Return the [X, Y] coordinate for the center point of the cell that contains the specified text.  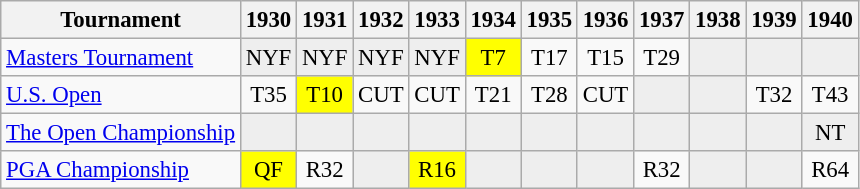
1940 [830, 20]
PGA Championship [121, 170]
1933 [437, 20]
Masters Tournament [121, 58]
T35 [268, 95]
1939 [774, 20]
1938 [718, 20]
1936 [605, 20]
T10 [325, 95]
1935 [549, 20]
T15 [605, 58]
1937 [662, 20]
1934 [493, 20]
T43 [830, 95]
NT [830, 133]
R64 [830, 170]
T32 [774, 95]
1930 [268, 20]
1931 [325, 20]
Tournament [121, 20]
U.S. Open [121, 95]
T21 [493, 95]
T29 [662, 58]
1932 [381, 20]
T17 [549, 58]
T28 [549, 95]
The Open Championship [121, 133]
R16 [437, 170]
T7 [493, 58]
QF [268, 170]
